Determine the (X, Y) coordinate at the center of the cell enclosing the given text.  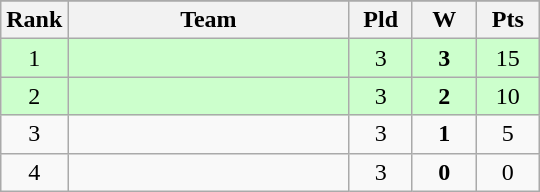
Team (208, 20)
Pld (381, 20)
Pts (508, 20)
10 (508, 96)
4 (34, 172)
5 (508, 134)
W (444, 20)
Rank (34, 20)
15 (508, 58)
